Scan for the cell matching the given text and deliver its [x, y] coordinate at center. 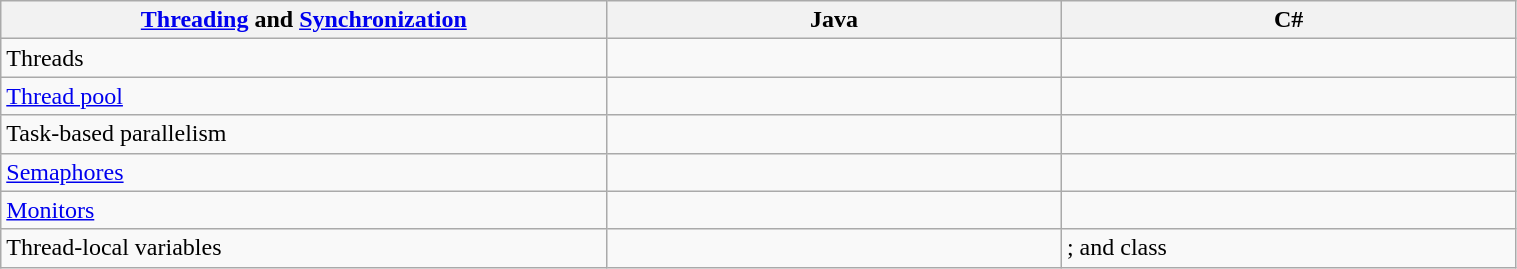
Monitors [304, 210]
Semaphores [304, 172]
Thread pool [304, 96]
Threads [304, 58]
; and class [1288, 248]
Threading and Synchronization [304, 20]
Java [834, 20]
C# [1288, 20]
Thread-local variables [304, 248]
Task-based parallelism [304, 134]
